Return (X, Y) of the center of cell containing provided text 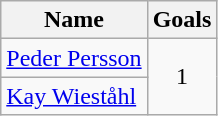
Peder Persson (74, 58)
1 (182, 77)
Kay Wieståhl (74, 96)
Goals (182, 20)
Name (74, 20)
